Pinpoint the cell where the given text exists, returning its (x, y) midpoint coordinate. 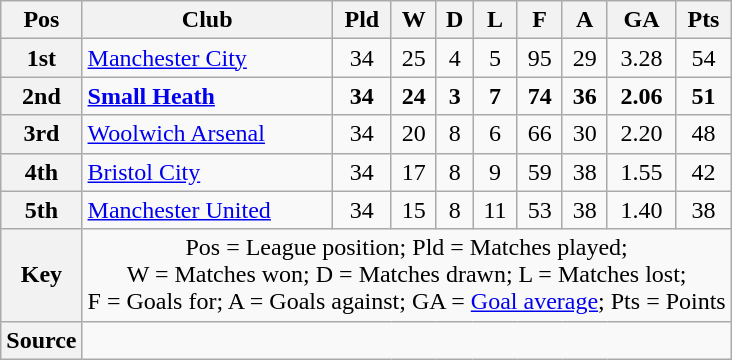
Pld (362, 20)
A (584, 20)
9 (495, 172)
1.40 (641, 210)
1st (42, 58)
4 (454, 58)
53 (540, 210)
Club (207, 20)
11 (495, 210)
Small Heath (207, 96)
Bristol City (207, 172)
Source (42, 340)
Woolwich Arsenal (207, 134)
24 (414, 96)
GA (641, 20)
3 (454, 96)
66 (540, 134)
25 (414, 58)
30 (584, 134)
3rd (42, 134)
Manchester City (207, 58)
W (414, 20)
36 (584, 96)
Pos (42, 20)
2.20 (641, 134)
L (495, 20)
1.55 (641, 172)
2.06 (641, 96)
42 (704, 172)
74 (540, 96)
6 (495, 134)
5th (42, 210)
29 (584, 58)
3.28 (641, 58)
4th (42, 172)
7 (495, 96)
54 (704, 58)
51 (704, 96)
2nd (42, 96)
F (540, 20)
Key (42, 275)
48 (704, 134)
59 (540, 172)
5 (495, 58)
15 (414, 210)
D (454, 20)
20 (414, 134)
Pts (704, 20)
17 (414, 172)
Manchester United (207, 210)
95 (540, 58)
